Return the [X, Y] coordinate for the center point of the cell that contains the specified text.  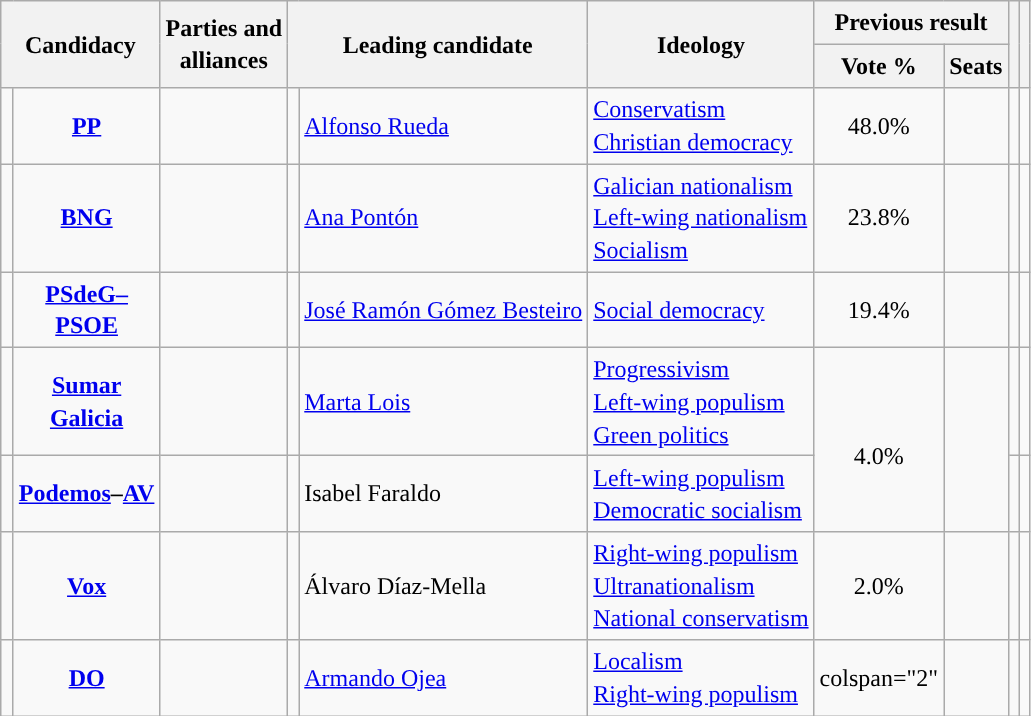
Ideology [701, 44]
Social democracy [701, 310]
19.4% [879, 310]
Podemos–AV [86, 494]
PP [86, 126]
DO [86, 678]
23.8% [879, 218]
Galician nationalismLeft-wing nationalismSocialism [701, 218]
LocalismRight-wing populism [701, 678]
4.0% [879, 440]
José Ramón Gómez Besteiro [444, 310]
2.0% [879, 586]
Alfonso Rueda [444, 126]
Left-wing populismDemocratic socialism [701, 494]
Candidacy [80, 44]
SumarGalicia [86, 402]
ProgressivismLeft-wing populismGreen politics [701, 402]
Isabel Faraldo [444, 494]
Leading candidate [438, 44]
BNG [86, 218]
Álvaro Díaz-Mella [444, 586]
ConservatismChristian democracy [701, 126]
PSdeG–PSOE [86, 310]
Right-wing populismUltranationalismNational conservatism [701, 586]
Parties andalliances [224, 44]
Previous result [911, 22]
Vote % [879, 66]
Ana Pontón [444, 218]
Seats [976, 66]
Marta Lois [444, 402]
48.0% [879, 126]
Armando Ojea [444, 678]
colspan="2" [879, 678]
Vox [86, 586]
